Extract the [X, Y] coordinate from the center of the cell holding the provided text.  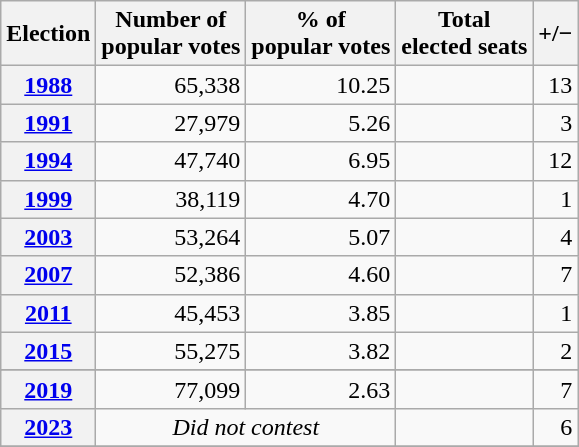
% ofpopular votes [321, 34]
52,386 [171, 275]
2 [556, 351]
2015 [48, 351]
77,099 [171, 389]
6 [556, 427]
3.85 [321, 313]
4.70 [321, 199]
4.60 [321, 275]
4 [556, 237]
6.95 [321, 161]
53,264 [171, 237]
12 [556, 161]
2003 [48, 237]
38,119 [171, 199]
65,338 [171, 85]
13 [556, 85]
27,979 [171, 123]
5.07 [321, 237]
1988 [48, 85]
Number ofpopular votes [171, 34]
2023 [48, 427]
2011 [48, 313]
Election [48, 34]
5.26 [321, 123]
Totalelected seats [464, 34]
1994 [48, 161]
1999 [48, 199]
47,740 [171, 161]
45,453 [171, 313]
10.25 [321, 85]
Did not contest [246, 427]
2019 [48, 389]
2007 [48, 275]
1991 [48, 123]
55,275 [171, 351]
+/− [556, 34]
3 [556, 123]
3.82 [321, 351]
2.63 [321, 389]
